Return the [X, Y] coordinate for the center point of the cell that contains the specified text.  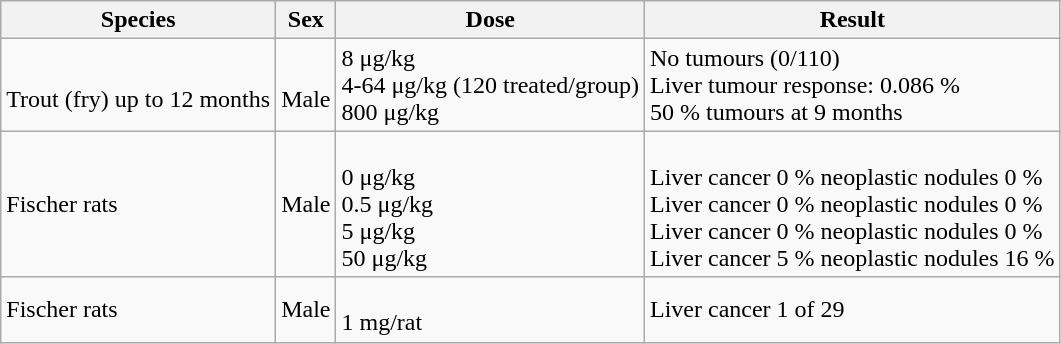
No tumours (0/110)Liver tumour response: 0.086 %50 % tumours at 9 months [853, 85]
1 mg/rat [490, 310]
Sex [306, 20]
Trout (fry) up to 12 months [138, 85]
Result [853, 20]
Dose [490, 20]
8 μg/kg4-64 μg/kg (120 treated/group)800 μg/kg [490, 85]
0 μg/kg0.5 μg/kg5 μg/kg50 μg/kg [490, 204]
Liver cancer 1 of 29 [853, 310]
Species [138, 20]
